Provide the (x, y) coordinate of the cell's center where the given text is located.  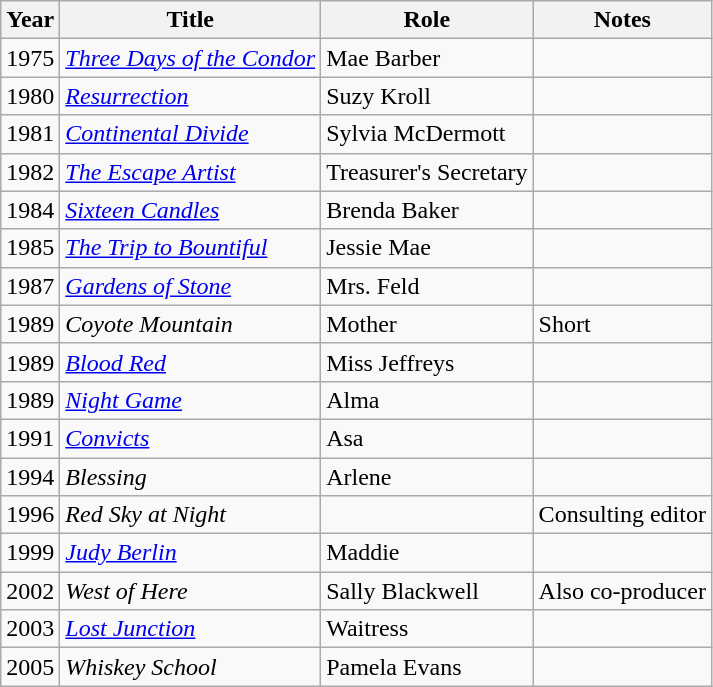
Night Game (190, 400)
Pamela Evans (427, 667)
Also co-producer (622, 591)
Blood Red (190, 362)
Sally Blackwell (427, 591)
West of Here (190, 591)
Sixteen Candles (190, 210)
The Trip to Bountiful (190, 248)
1985 (30, 248)
1980 (30, 96)
Asa (427, 438)
Miss Jeffreys (427, 362)
Title (190, 20)
1994 (30, 477)
1991 (30, 438)
1996 (30, 515)
Arlene (427, 477)
Continental Divide (190, 134)
Suzy Kroll (427, 96)
Red Sky at Night (190, 515)
Brenda Baker (427, 210)
Mrs. Feld (427, 286)
Short (622, 324)
Gardens of Stone (190, 286)
Year (30, 20)
Convicts (190, 438)
Jessie Mae (427, 248)
1987 (30, 286)
Mae Barber (427, 58)
Sylvia McDermott (427, 134)
Resurrection (190, 96)
Waitress (427, 629)
Alma (427, 400)
Role (427, 20)
1981 (30, 134)
1984 (30, 210)
2003 (30, 629)
Consulting editor (622, 515)
1982 (30, 172)
Treasurer's Secretary (427, 172)
Judy Berlin (190, 553)
The Escape Artist (190, 172)
Maddie (427, 553)
Coyote Mountain (190, 324)
Whiskey School (190, 667)
1975 (30, 58)
2005 (30, 667)
Three Days of the Condor (190, 58)
2002 (30, 591)
Mother (427, 324)
Blessing (190, 477)
1999 (30, 553)
Notes (622, 20)
Lost Junction (190, 629)
